Extract the [x, y] coordinate from the center of the cell holding the provided text.  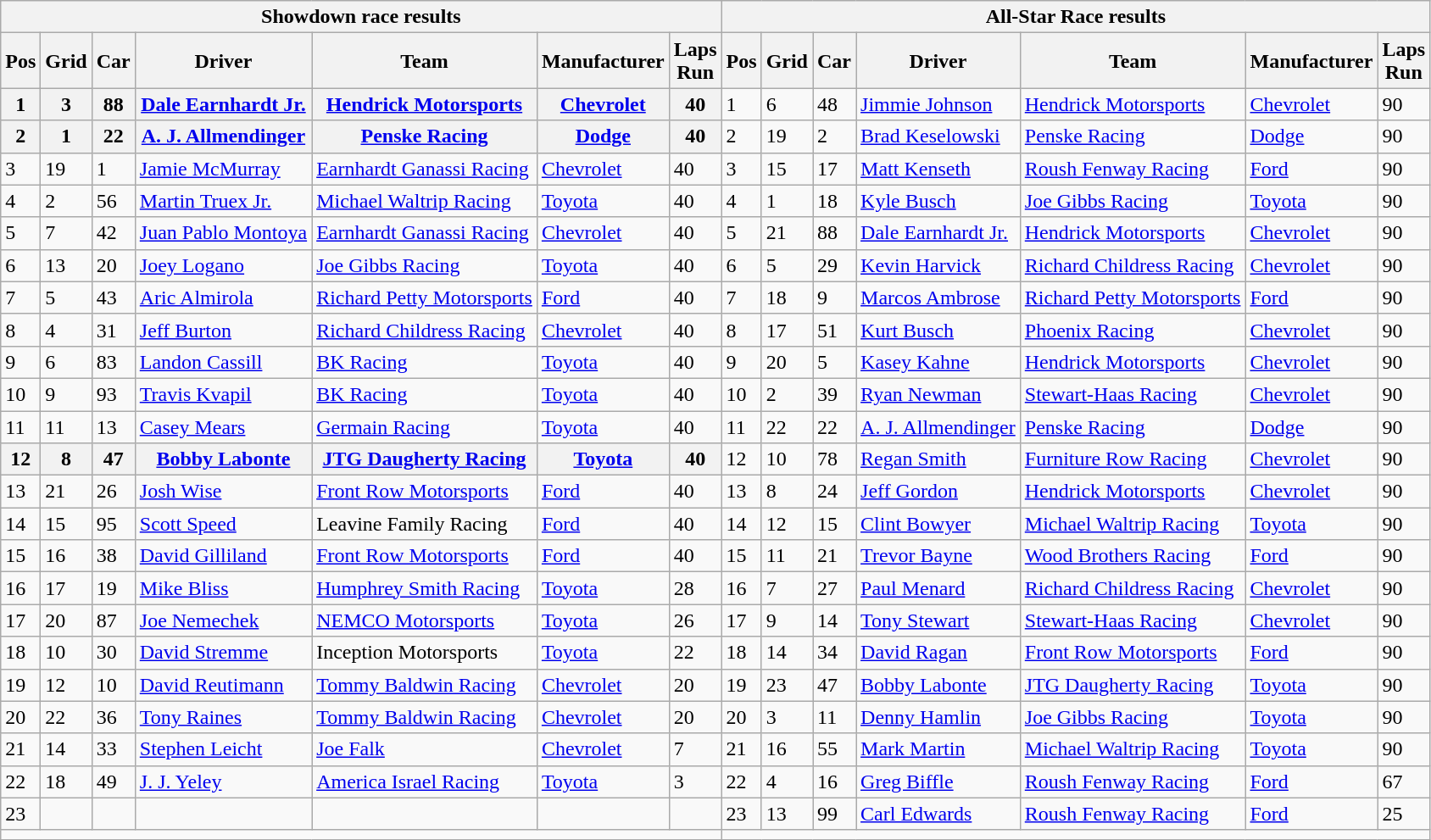
Clint Bowyer [938, 524]
39 [834, 394]
Tony Raines [223, 717]
Inception Motorsports [425, 653]
Matt Kenseth [938, 169]
36 [114, 717]
Regan Smith [938, 459]
Leavine Family Racing [425, 524]
All-Star Race results [1076, 17]
Humphrey Smith Racing [425, 588]
Juan Pablo Montoya [223, 233]
Scott Speed [223, 524]
Mike Bliss [223, 588]
Furniture Row Racing [1133, 459]
Aric Almirola [223, 298]
Jimmie Johnson [938, 104]
49 [114, 782]
42 [114, 233]
Brad Keselowski [938, 136]
33 [114, 749]
David Reutimann [223, 685]
Jeff Gordon [938, 492]
34 [834, 653]
Stephen Leicht [223, 749]
78 [834, 459]
David Stremme [223, 653]
56 [114, 201]
Mark Martin [938, 749]
Joey Logano [223, 265]
NEMCO Motorsports [425, 620]
25 [1404, 814]
Martin Truex Jr. [223, 201]
24 [834, 492]
J. J. Yeley [223, 782]
31 [114, 330]
51 [834, 330]
Carl Edwards [938, 814]
Phoenix Racing [1133, 330]
Showdown race results [361, 17]
Casey Mears [223, 426]
Marcos Ambrose [938, 298]
Joe Falk [425, 749]
27 [834, 588]
93 [114, 394]
Landon Cassill [223, 362]
48 [834, 104]
Wood Brothers Racing [1133, 556]
Germain Racing [425, 426]
Ryan Newman [938, 394]
99 [834, 814]
Kyle Busch [938, 201]
29 [834, 265]
Kurt Busch [938, 330]
David Ragan [938, 653]
Joe Nemechek [223, 620]
Kasey Kahne [938, 362]
David Gilliland [223, 556]
Josh Wise [223, 492]
Tony Stewart [938, 620]
95 [114, 524]
Paul Menard [938, 588]
83 [114, 362]
America Israel Racing [425, 782]
30 [114, 653]
Travis Kvapil [223, 394]
28 [695, 588]
38 [114, 556]
55 [834, 749]
Greg Biffle [938, 782]
Trevor Bayne [938, 556]
67 [1404, 782]
Jamie McMurray [223, 169]
Kevin Harvick [938, 265]
Jeff Burton [223, 330]
87 [114, 620]
Denny Hamlin [938, 717]
43 [114, 298]
